Locate the cell with the specified text and output its (X, Y) center coordinate. 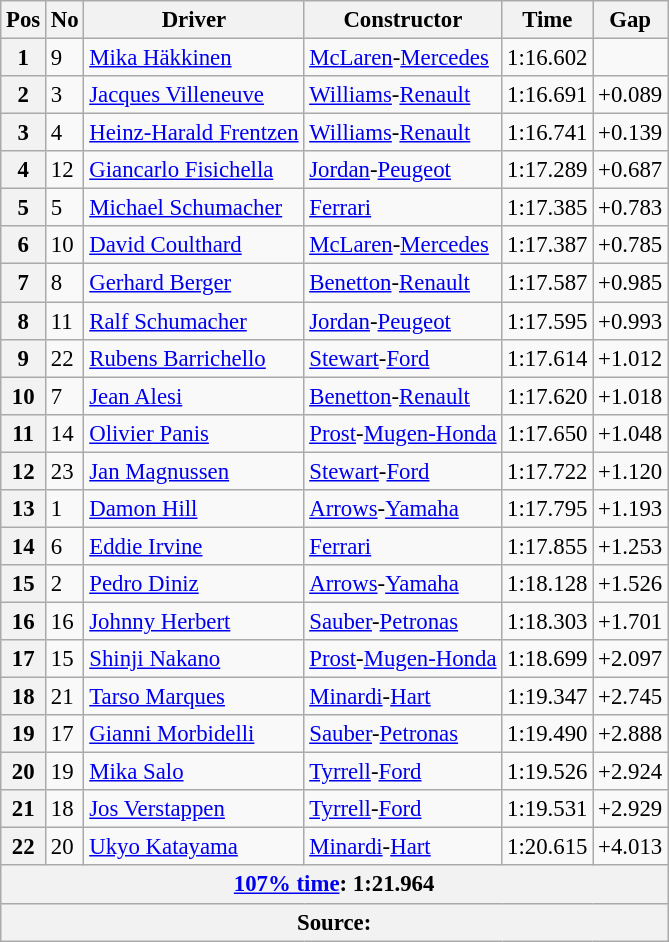
1:19.347 (548, 697)
Tarso Marques (194, 697)
+2.745 (630, 697)
+1.526 (630, 584)
Michael Schumacher (194, 208)
No (65, 20)
Jos Verstappen (194, 809)
+1.012 (630, 358)
+1.120 (630, 471)
Jacques Villeneuve (194, 95)
1:17.289 (548, 170)
1:17.614 (548, 358)
Shinji Nakano (194, 659)
Gianni Morbidelli (194, 734)
1:17.855 (548, 546)
+1.018 (630, 396)
1:17.595 (548, 321)
Olivier Panis (194, 433)
1:18.699 (548, 659)
1:17.650 (548, 433)
Ralf Schumacher (194, 321)
Mika Salo (194, 772)
1:16.741 (548, 133)
1:16.602 (548, 58)
1:16.691 (548, 95)
Johnny Herbert (194, 621)
Pos (24, 20)
Heinz-Harald Frentzen (194, 133)
+4.013 (630, 847)
1:19.531 (548, 809)
+0.089 (630, 95)
Jean Alesi (194, 396)
Mika Häkkinen (194, 58)
+0.783 (630, 208)
+2.097 (630, 659)
Rubens Barrichello (194, 358)
+1.193 (630, 509)
+2.924 (630, 772)
+0.985 (630, 283)
Jan Magnussen (194, 471)
1:19.526 (548, 772)
1:17.620 (548, 396)
Pedro Diniz (194, 584)
Damon Hill (194, 509)
+0.785 (630, 245)
+1.253 (630, 546)
+1.701 (630, 621)
1:17.385 (548, 208)
+0.139 (630, 133)
David Coulthard (194, 245)
23 (65, 471)
Constructor (403, 20)
Source: (334, 922)
1:17.722 (548, 471)
1:18.128 (548, 584)
Driver (194, 20)
13 (24, 509)
107% time: 1:21.964 (334, 885)
+0.687 (630, 170)
1:17.795 (548, 509)
1:18.303 (548, 621)
+2.888 (630, 734)
+1.048 (630, 433)
1:19.490 (548, 734)
Gap (630, 20)
1:17.387 (548, 245)
Ukyo Katayama (194, 847)
+2.929 (630, 809)
Gerhard Berger (194, 283)
Time (548, 20)
Giancarlo Fisichella (194, 170)
1:17.587 (548, 283)
+0.993 (630, 321)
1:20.615 (548, 847)
Eddie Irvine (194, 546)
